Identify which cell holds the provided text, then report its (x, y) central coordinate. 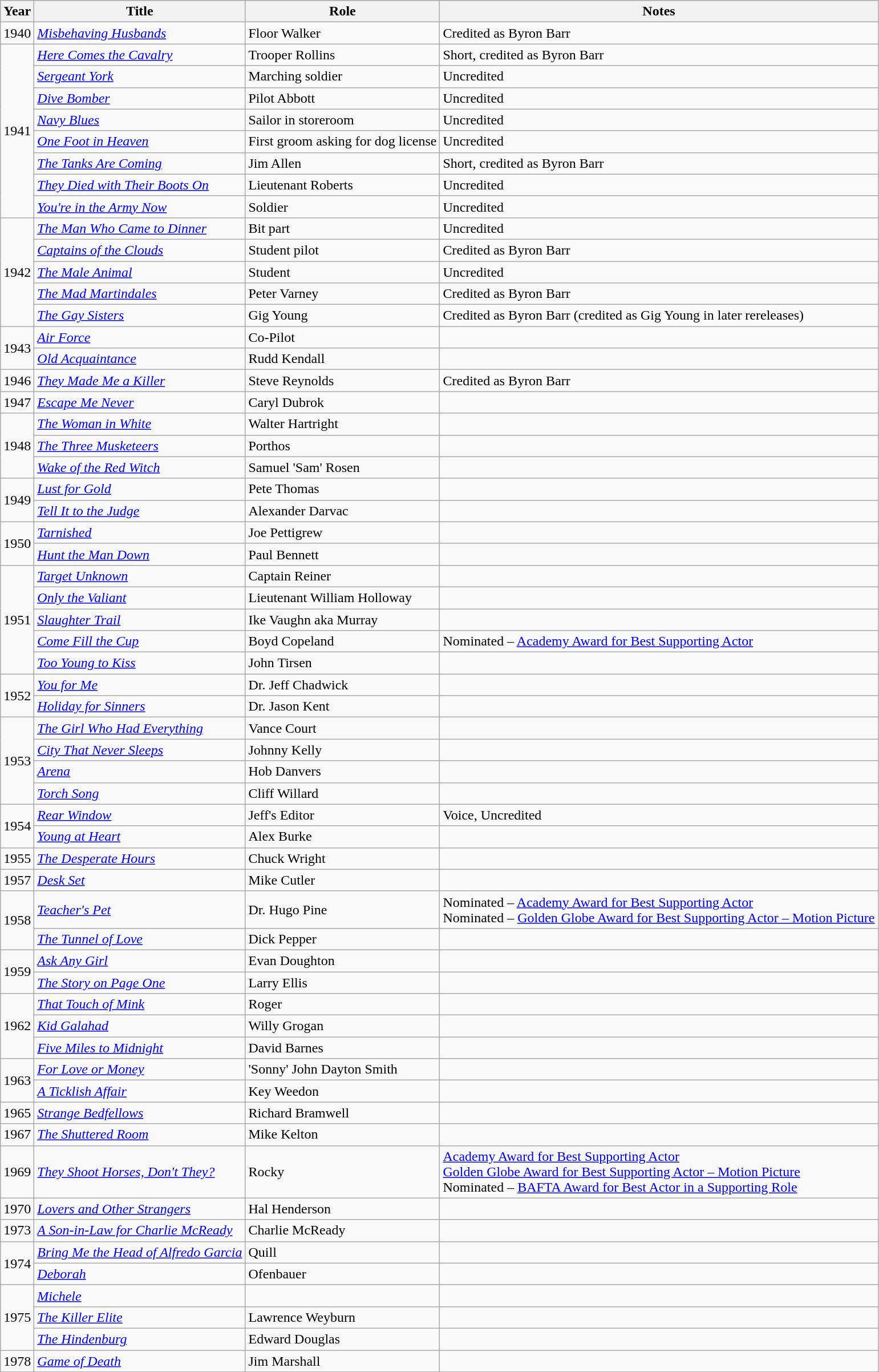
1950 (17, 543)
Alex Burke (342, 837)
Five Miles to Midnight (140, 1048)
Year (17, 11)
Too Young to Kiss (140, 663)
Holiday for Sinners (140, 707)
The Girl Who Had Everything (140, 728)
1970 (17, 1209)
Steve Reynolds (342, 381)
Lust for Gold (140, 489)
1959 (17, 971)
1965 (17, 1113)
1973 (17, 1230)
Samuel 'Sam' Rosen (342, 467)
Charlie McReady (342, 1230)
1946 (17, 381)
1958 (17, 920)
Quill (342, 1252)
The Story on Page One (140, 982)
Lawrence Weyburn (342, 1317)
The Gay Sisters (140, 316)
1954 (17, 826)
Floor Walker (342, 33)
One Foot in Heaven (140, 142)
Alexander Darvac (342, 511)
Bring Me the Head of Alfredo Garcia (140, 1252)
1952 (17, 696)
Dr. Jeff Chadwick (342, 685)
Chuck Wright (342, 858)
Old Acquaintance (140, 359)
Michele (140, 1296)
Ask Any Girl (140, 961)
Joe Pettigrew (342, 532)
Nominated – Academy Award for Best Supporting ActorNominated – Golden Globe Award for Best Supporting Actor – Motion Picture (659, 910)
Hob Danvers (342, 772)
Larry Ellis (342, 982)
David Barnes (342, 1048)
Key Weedon (342, 1091)
1962 (17, 1026)
Walter Hartright (342, 424)
Trooper Rollins (342, 55)
Mike Kelton (342, 1135)
Tarnished (140, 532)
Target Unknown (140, 576)
Ofenbauer (342, 1274)
1957 (17, 880)
Captains of the Clouds (140, 250)
A Son-in-Law for Charlie McReady (140, 1230)
Notes (659, 11)
1949 (17, 500)
Strange Bedfellows (140, 1113)
Navy Blues (140, 120)
Arena (140, 772)
Peter Varney (342, 294)
Lieutenant William Holloway (342, 598)
Sailor in storeroom (342, 120)
You're in the Army Now (140, 207)
Escape Me Never (140, 402)
Voice, Uncredited (659, 815)
The Killer Elite (140, 1317)
Johnny Kelly (342, 750)
Credited as Byron Barr (credited as Gig Young in later rereleases) (659, 316)
The Mad Martindales (140, 294)
Misbehaving Husbands (140, 33)
Air Force (140, 337)
They Made Me a Killer (140, 381)
Rear Window (140, 815)
For Love or Money (140, 1070)
Nominated – Academy Award for Best Supporting Actor (659, 641)
The Woman in White (140, 424)
Richard Bramwell (342, 1113)
The Shuttered Room (140, 1135)
Role (342, 11)
Bit part (342, 228)
1978 (17, 1361)
Kid Galahad (140, 1026)
Tell It to the Judge (140, 511)
The Male Animal (140, 272)
Student (342, 272)
The Desperate Hours (140, 858)
Young at Heart (140, 837)
Caryl Dubrok (342, 402)
Mike Cutler (342, 880)
Here Comes the Cavalry (140, 55)
Gig Young (342, 316)
Student pilot (342, 250)
1975 (17, 1317)
Vance Court (342, 728)
1963 (17, 1080)
First groom asking for dog license (342, 142)
The Tanks Are Coming (140, 163)
Wake of the Red Witch (140, 467)
Pilot Abbott (342, 98)
1951 (17, 619)
Dr. Jason Kent (342, 707)
1948 (17, 446)
Game of Death (140, 1361)
Edward Douglas (342, 1339)
John Tirsen (342, 663)
The Three Musketeers (140, 446)
Lieutenant Roberts (342, 185)
Torch Song (140, 793)
The Hindenburg (140, 1339)
Roger (342, 1004)
1947 (17, 402)
Dick Pepper (342, 939)
Rocky (342, 1172)
1967 (17, 1135)
Ike Vaughn aka Murray (342, 619)
'Sonny' John Dayton Smith (342, 1070)
They Shoot Horses, Don't They? (140, 1172)
Desk Set (140, 880)
1941 (17, 131)
Marching soldier (342, 76)
Pete Thomas (342, 489)
Jeff's Editor (342, 815)
Porthos (342, 446)
1953 (17, 761)
Cliff Willard (342, 793)
Captain Reiner (342, 576)
1940 (17, 33)
A Ticklish Affair (140, 1091)
Co-Pilot (342, 337)
Paul Bennett (342, 554)
Jim Allen (342, 163)
Hunt the Man Down (140, 554)
Deborah (140, 1274)
Soldier (342, 207)
Evan Doughton (342, 961)
1943 (17, 348)
The Tunnel of Love (140, 939)
Only the Valiant (140, 598)
That Touch of Mink (140, 1004)
Rudd Kendall (342, 359)
Come Fill the Cup (140, 641)
Hal Henderson (342, 1209)
Sergeant York (140, 76)
Jim Marshall (342, 1361)
1942 (17, 272)
1969 (17, 1172)
1955 (17, 858)
Title (140, 11)
Dive Bomber (140, 98)
Slaughter Trail (140, 619)
Teacher's Pet (140, 910)
They Died with Their Boots On (140, 185)
Boyd Copeland (342, 641)
You for Me (140, 685)
Dr. Hugo Pine (342, 910)
The Man Who Came to Dinner (140, 228)
City That Never Sleeps (140, 750)
Willy Grogan (342, 1026)
Lovers and Other Strangers (140, 1209)
1974 (17, 1263)
